Output the [x, y] coordinate of the center of the cell containing the given text.  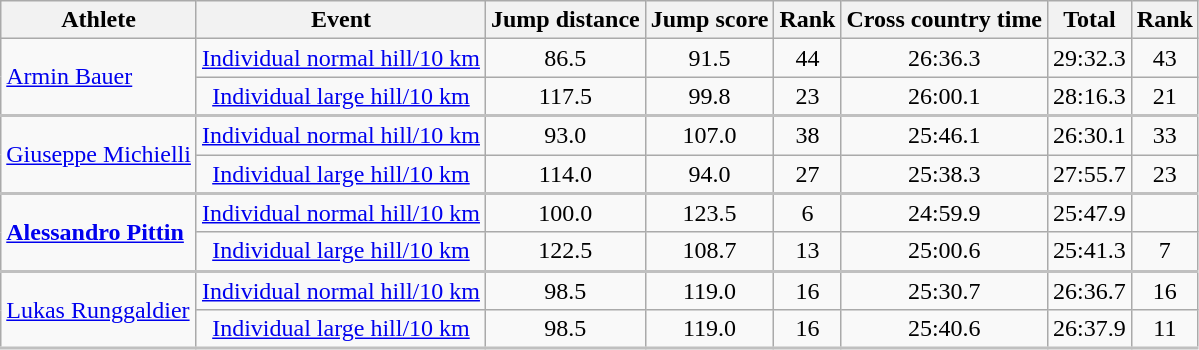
Athlete [99, 20]
Cross country time [944, 20]
108.7 [710, 252]
26:36.7 [1090, 290]
26:30.1 [1090, 136]
107.0 [710, 136]
100.0 [565, 212]
Giuseppe Michielli [99, 155]
21 [1164, 96]
7 [1164, 252]
93.0 [565, 136]
114.0 [565, 174]
25:00.6 [944, 252]
Alessandro Pittin [99, 232]
27 [808, 174]
28:16.3 [1090, 96]
25:46.1 [944, 136]
33 [1164, 136]
24:59.9 [944, 212]
13 [808, 252]
94.0 [710, 174]
Event [340, 20]
Jump distance [565, 20]
25:40.6 [944, 330]
91.5 [710, 58]
Armin Bauer [99, 78]
Lukas Runggaldier [99, 310]
Total [1090, 20]
11 [1164, 330]
26:36.3 [944, 58]
27:55.7 [1090, 174]
26:37.9 [1090, 330]
29:32.3 [1090, 58]
123.5 [710, 212]
25:30.7 [944, 290]
25:47.9 [1090, 212]
86.5 [565, 58]
99.8 [710, 96]
122.5 [565, 252]
Jump score [710, 20]
25:38.3 [944, 174]
44 [808, 58]
26:00.1 [944, 96]
43 [1164, 58]
117.5 [565, 96]
6 [808, 212]
25:41.3 [1090, 252]
38 [808, 136]
